Find where the given text appears and provide that cell's center as [X, Y] coordinate. 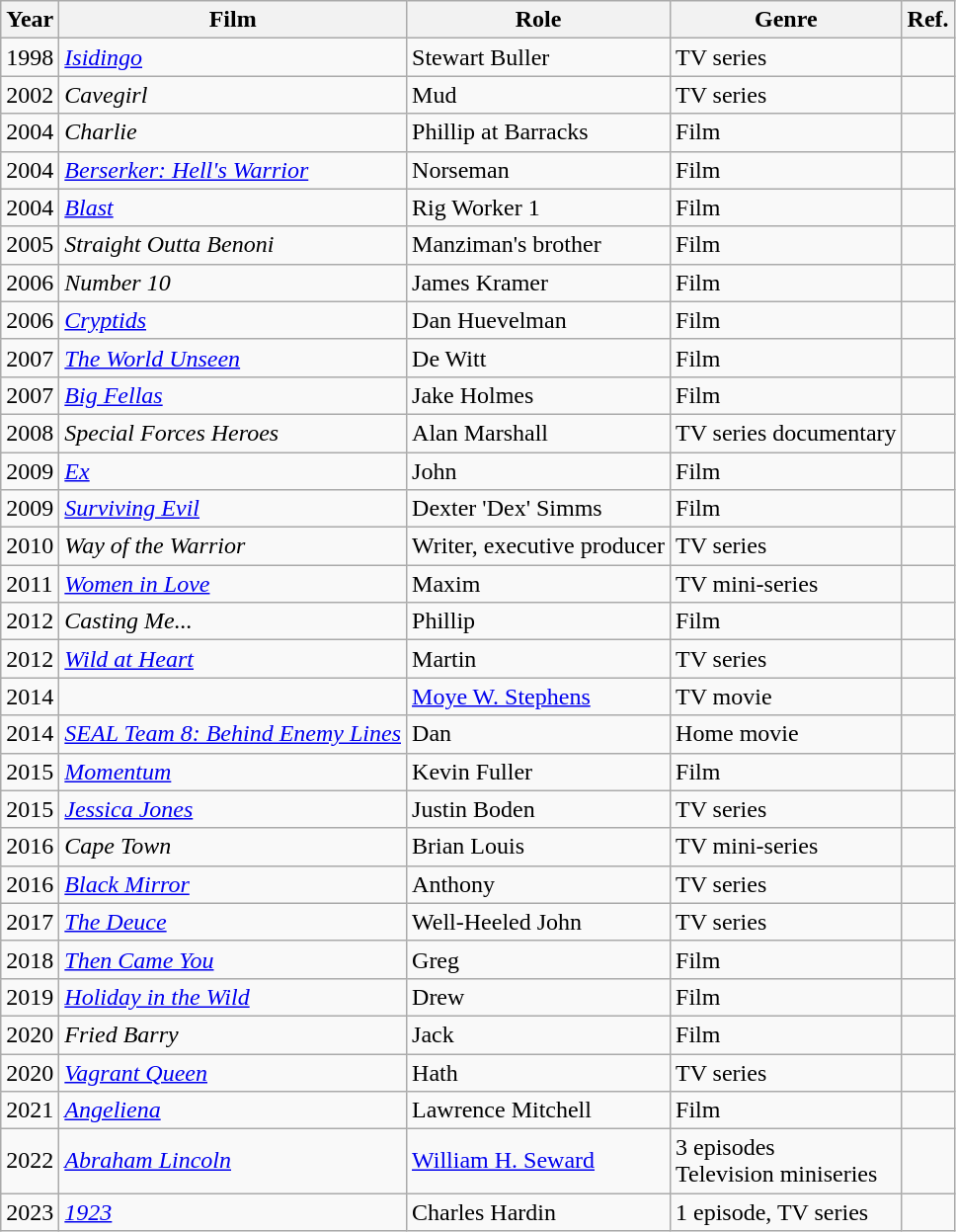
Surviving Evil [233, 509]
1998 [30, 57]
Brian Louis [539, 847]
3 episodesTelevision miniseries [786, 1162]
Cavegirl [233, 95]
Phillip at Barracks [539, 132]
Abraham Lincoln [233, 1162]
Cape Town [233, 847]
Black Mirror [233, 884]
Alan Marshall [539, 433]
Vagrant Queen [233, 1072]
Jack [539, 1034]
Jake Holmes [539, 395]
Holiday in the Wild [233, 997]
Big Fellas [233, 395]
2023 [30, 1212]
The Deuce [233, 922]
Mud [539, 95]
Martin [539, 659]
Greg [539, 959]
2010 [30, 546]
John [539, 471]
Well-Heeled John [539, 922]
2018 [30, 959]
2017 [30, 922]
Kevin Fuller [539, 772]
Fried Barry [233, 1034]
William H. Seward [539, 1162]
Manziman's brother [539, 245]
The World Unseen [233, 358]
2019 [30, 997]
Jessica Jones [233, 809]
Wild at Heart [233, 659]
Cryptids [233, 320]
Genre [786, 20]
Ex [233, 471]
Casting Me... [233, 621]
Role [539, 20]
Dan Huevelman [539, 320]
Straight Outta Benoni [233, 245]
Dan [539, 734]
Momentum [233, 772]
Blast [233, 207]
Norseman [539, 170]
Writer, executive producer [539, 546]
Anthony [539, 884]
SEAL Team 8: Behind Enemy Lines [233, 734]
Lawrence Mitchell [539, 1110]
Stewart Buller [539, 57]
Drew [539, 997]
TV series documentary [786, 433]
Rig Worker 1 [539, 207]
TV movie [786, 697]
1 episode, TV series [786, 1212]
Women in Love [233, 584]
De Witt [539, 358]
Then Came You [233, 959]
Berserker: Hell's Warrior [233, 170]
Maxim [539, 584]
Charlie [233, 132]
Hath [539, 1072]
Year [30, 20]
Dexter 'Dex' Simms [539, 509]
2005 [30, 245]
Justin Boden [539, 809]
Phillip [539, 621]
Home movie [786, 734]
Special Forces Heroes [233, 433]
2008 [30, 433]
Isidingo [233, 57]
1923 [233, 1212]
2021 [30, 1110]
Moye W. Stephens [539, 697]
Ref. [928, 20]
Way of the Warrior [233, 546]
2002 [30, 95]
Charles Hardin [539, 1212]
2011 [30, 584]
2022 [30, 1162]
Angeliena [233, 1110]
Number 10 [233, 283]
James Kramer [539, 283]
